Find where the given text appears and provide that cell's center as (x, y) coordinate. 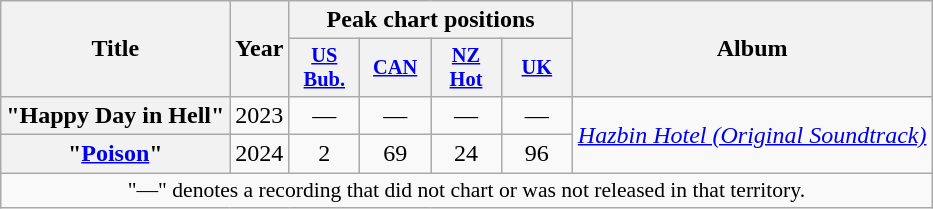
"—" denotes a recording that did not chart or was not released in that territory. (466, 191)
NZHot (466, 68)
Hazbin Hotel (Original Soundtrack) (752, 134)
2 (324, 154)
CAN (396, 68)
2024 (260, 154)
"Happy Day in Hell" (116, 115)
Title (116, 49)
96 (536, 154)
Year (260, 49)
69 (396, 154)
USBub. (324, 68)
24 (466, 154)
Album (752, 49)
2023 (260, 115)
UK (536, 68)
Peak chart positions (430, 20)
"Poison" (116, 154)
